Return the (X, Y) coordinate for the center point of the cell that contains the specified text.  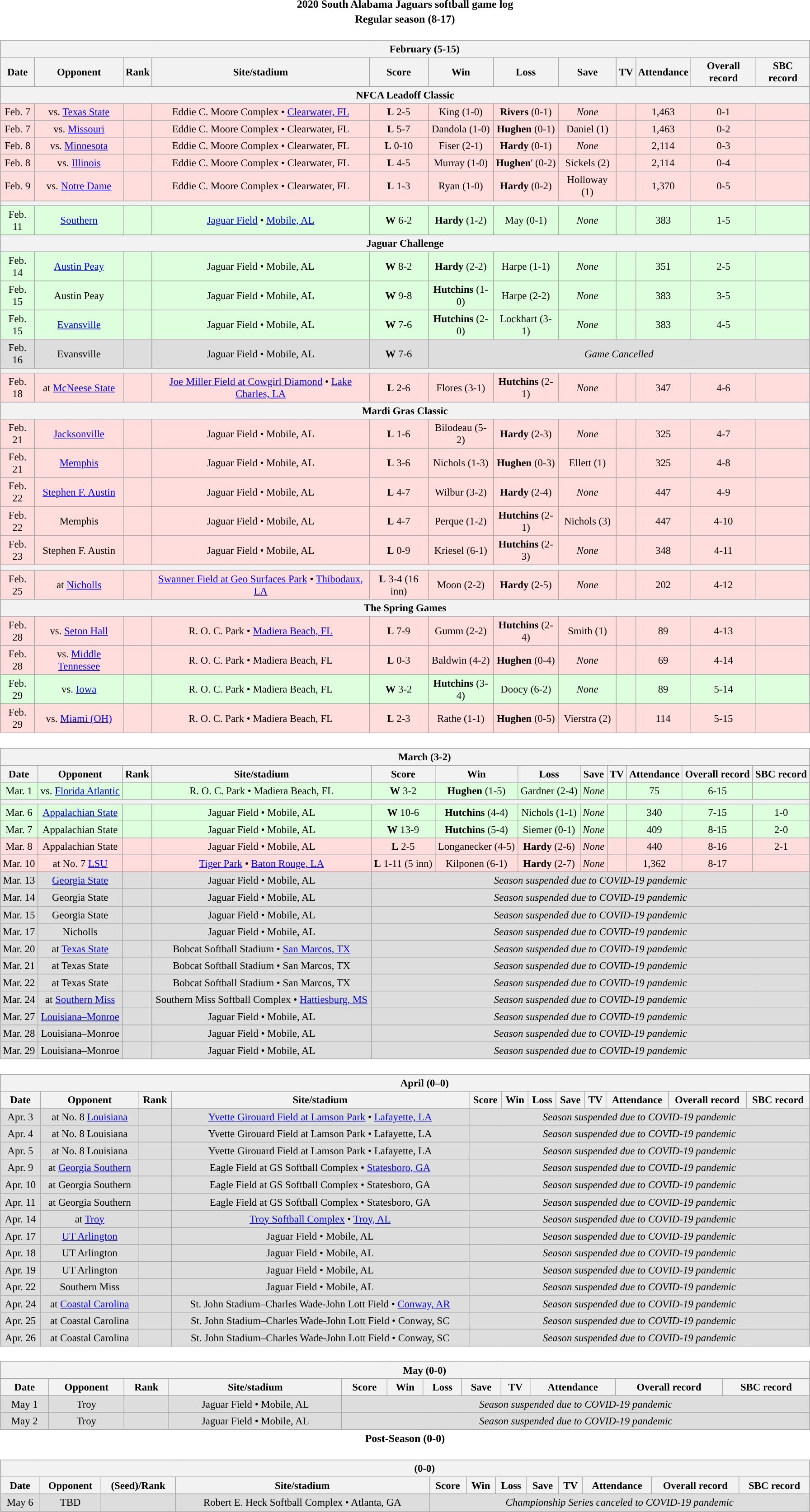
Harpe (2-2) (526, 295)
Hutchins (1-0) (461, 295)
NFCA Leadoff Classic (405, 95)
8-16 (717, 847)
Hutchins (4-4) (476, 813)
0-1 (723, 112)
Southern (79, 220)
Mar. 29 (19, 1050)
Robert E. Heck Softball Complex • Atlanta, GA (302, 1503)
Hutchins (5-4) (476, 830)
May 1 (24, 1404)
5-14 (723, 689)
The Spring Games (405, 608)
6-15 (717, 791)
King (1-0) (461, 112)
Kriesel (6-1) (461, 550)
vs. Seton Hall (79, 631)
Apr. 22 (21, 1287)
114 (663, 718)
L 3-6 (399, 463)
L 3-4 (16 inn) (399, 585)
W 10-6 (403, 813)
L 4-5 (399, 163)
Feb. 14 (18, 267)
TBD (71, 1503)
Southern Miss (89, 1287)
Apr. 14 (21, 1219)
vs. Missouri (79, 129)
Moon (2-2) (461, 585)
Hutchins (3-4) (461, 689)
vs. Florida Atlantic (80, 791)
at Nicholls (79, 585)
Nicholls (80, 932)
Mar. 15 (19, 915)
Joe Miller Field at Cowgirl Diamond • Lake Charles, LA (260, 388)
L 0-9 (399, 550)
L 0-3 (399, 660)
Apr. 10 (21, 1185)
(0-0) (405, 1469)
Apr. 19 (21, 1270)
Mar. 7 (19, 830)
0-2 (723, 129)
Doocy (6-2) (526, 689)
Mar. 10 (19, 864)
Southern Miss Softball Complex • Hattiesburg, MS (261, 999)
202 (663, 585)
W 13-9 (403, 830)
Championship Series canceled to COVID-19 pandemic (619, 1503)
Hughen (0-4) (526, 660)
347 (663, 388)
Wilbur (3-2) (461, 492)
Apr. 25 (21, 1321)
Feb. 18 (18, 388)
4-11 (723, 550)
Longanecker (4-5) (476, 847)
May (0-0) (405, 1370)
Hardy (1-2) (461, 220)
1-0 (781, 813)
0-4 (723, 163)
Hardy (2-2) (461, 267)
at Southern Miss (80, 999)
W 8-2 (399, 267)
Feb. 16 (18, 354)
Apr. 17 (21, 1236)
St. John Stadium–Charles Wade-John Lott Field • Conway, AR (320, 1304)
Mardi Gras Classic (405, 411)
Lockhart (3-1) (526, 324)
1,370 (663, 186)
Smith (1) (588, 631)
Mar. 1 (19, 791)
4-8 (723, 463)
vs. Middle Tennessee (79, 660)
Apr. 4 (21, 1134)
Game Cancelled (619, 354)
Nichols (1-1) (549, 813)
75 (655, 791)
Hardy (2-5) (526, 585)
L 0-10 (399, 146)
348 (663, 550)
Perque (1-2) (461, 521)
Apr. 11 (21, 1202)
W 6-2 (399, 220)
vs. Texas State (79, 112)
Feb. 25 (18, 585)
Dandola (1-0) (461, 129)
Troy Softball Complex • Troy, AL (320, 1219)
4-13 (723, 631)
Holloway (1) (588, 186)
Feb. 23 (18, 550)
Tiger Park • Baton Rouge, LA (261, 864)
May 6 (20, 1503)
Apr. 3 (21, 1117)
8-15 (717, 830)
Mar. 20 (19, 949)
5-15 (723, 718)
Hughen' (0-2) (526, 163)
Mar. 21 (19, 965)
4-7 (723, 434)
Nichols (1-3) (461, 463)
L 2-3 (399, 718)
Hardy (2-7) (549, 864)
Mar. 24 (19, 999)
4-14 (723, 660)
Mar. 13 (19, 880)
4-6 (723, 388)
L 1-6 (399, 434)
Hardy (0-2) (526, 186)
Apr. 5 (21, 1151)
Rathe (1-1) (461, 718)
L 7-9 (399, 631)
Mar. 28 (19, 1034)
Hughen (1-5) (476, 791)
W 9-8 (399, 295)
May (0-1) (526, 220)
May 2 (24, 1421)
L 1-3 (399, 186)
409 (655, 830)
351 (663, 267)
7-15 (717, 813)
Baldwin (4-2) (461, 660)
Flores (3-1) (461, 388)
Siemer (0-1) (549, 830)
Ryan (1-0) (461, 186)
Hardy (2-4) (526, 492)
Hughen (0-5) (526, 718)
Gumm (2-2) (461, 631)
Sickels (2) (588, 163)
vs. Notre Dame (79, 186)
Feb. 11 (18, 220)
4-9 (723, 492)
0-3 (723, 146)
Bilodeau (5-2) (461, 434)
Hughen (0-1) (526, 129)
Harpe (1-1) (526, 267)
April (0–0) (405, 1083)
Fiser (2-1) (461, 146)
Swanner Field at Geo Surfaces Park • Thibodaux, LA (260, 585)
Hutchins (2-4) (526, 631)
Apr. 18 (21, 1253)
vs. Minnesota (79, 146)
440 (655, 847)
L 2-6 (399, 388)
Mar. 8 (19, 847)
1,362 (655, 864)
Apr. 24 (21, 1304)
Jacksonville (79, 434)
4-12 (723, 585)
340 (655, 813)
vs. Illinois (79, 163)
Mar. 14 (19, 898)
vs. Iowa (79, 689)
2-5 (723, 267)
Mar. 27 (19, 1016)
Rivers (0-1) (526, 112)
Daniel (1) (588, 129)
Hutchins (2-0) (461, 324)
69 (663, 660)
February (5-15) (405, 49)
vs. Miami (OH) (79, 718)
8-17 (717, 864)
L 5-7 (399, 129)
Gardner (2-4) (549, 791)
Apr. 9 (21, 1168)
L 1-11 (5 inn) (403, 864)
1-5 (723, 220)
Hardy (2-3) (526, 434)
Mar. 17 (19, 932)
at No. 7 LSU (80, 864)
Hardy (2-6) (549, 847)
Murray (1-0) (461, 163)
Mar. 6 (19, 813)
4-5 (723, 324)
Mar. 22 (19, 983)
(Seed)/Rank (138, 1486)
4-10 (723, 521)
Vierstra (2) (588, 718)
2-0 (781, 830)
Hughen (0-3) (526, 463)
at Troy (89, 1219)
Feb. 9 (18, 186)
Jaguar Challenge (405, 243)
Kilponen (6-1) (476, 864)
Hardy (0-1) (526, 146)
3-5 (723, 295)
Apr. 26 (21, 1338)
at McNeese State (79, 388)
Hutchins (2-3) (526, 550)
March (3-2) (405, 757)
Nichols (3) (588, 521)
Ellett (1) (588, 463)
0-5 (723, 186)
2-1 (781, 847)
